Find where the given text appears and provide that cell's center as [X, Y] coordinate. 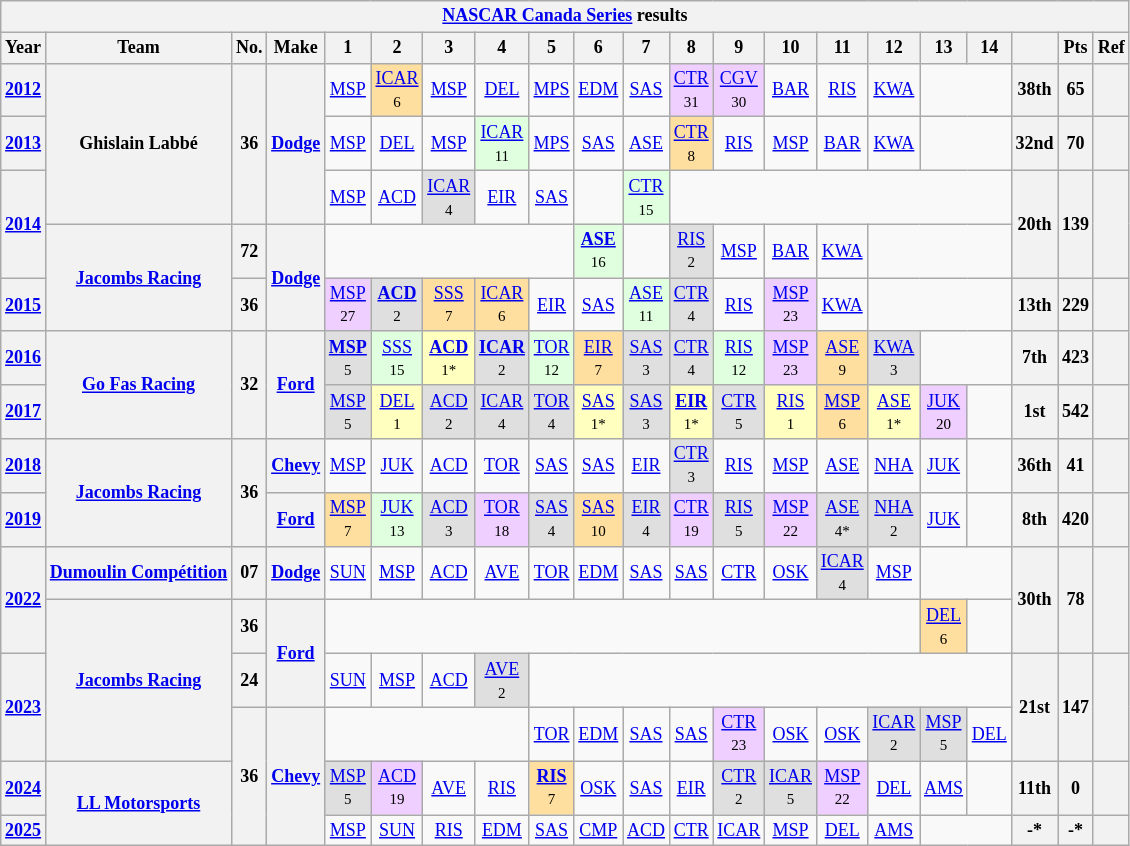
TOR12 [552, 358]
420 [1076, 519]
32 [250, 384]
70 [1076, 144]
Pts [1076, 48]
41 [1076, 466]
JUK13 [397, 519]
2023 [24, 706]
CTR5 [739, 412]
2018 [24, 466]
SSS15 [397, 358]
No. [250, 48]
ICAR11 [502, 144]
CTR19 [691, 519]
SAS1* [598, 412]
65 [1076, 90]
ACD3 [449, 519]
8th [1034, 519]
RIS7 [552, 788]
30th [1034, 600]
SSS7 [449, 305]
147 [1076, 706]
Ref [1111, 48]
TOR4 [552, 412]
EIR1* [691, 412]
7th [1034, 358]
DEL6 [944, 627]
542 [1076, 412]
2012 [24, 90]
229 [1076, 305]
2019 [24, 519]
2013 [24, 144]
KWA3 [894, 358]
9 [739, 48]
11th [1034, 788]
NHA2 [894, 519]
1 [348, 48]
Year [24, 48]
EIR4 [646, 519]
13 [944, 48]
CTR8 [691, 144]
3 [449, 48]
2025 [24, 830]
NASCAR Canada Series results [565, 16]
EIR7 [598, 358]
423 [1076, 358]
36th [1034, 466]
RIS12 [739, 358]
Team [138, 48]
2014 [24, 224]
2015 [24, 305]
13th [1034, 305]
SAS10 [598, 519]
MSP6 [842, 412]
ASE1* [894, 412]
72 [250, 251]
8 [691, 48]
LL Motorsports [138, 804]
32nd [1034, 144]
CTR23 [739, 734]
12 [894, 48]
ICAR5 [791, 788]
RIS1 [791, 412]
Dumoulin Compétition [138, 573]
21st [1034, 706]
Go Fas Racing [138, 384]
4 [502, 48]
Make [296, 48]
11 [842, 48]
TOR18 [502, 519]
CGV30 [739, 90]
24 [250, 680]
CTR31 [691, 90]
20th [1034, 224]
6 [598, 48]
DEL1 [397, 412]
2 [397, 48]
ASE11 [646, 305]
2016 [24, 358]
ACD19 [397, 788]
ASE9 [842, 358]
2024 [24, 788]
ICAR [739, 830]
0 [1076, 788]
CTR15 [646, 197]
78 [1076, 600]
2022 [24, 600]
ASE16 [598, 251]
SAS4 [552, 519]
2017 [24, 412]
CMP [598, 830]
RIS5 [739, 519]
ACD1* [449, 358]
5 [552, 48]
ASE4* [842, 519]
JUK20 [944, 412]
Ghislain Labbé [138, 144]
1st [1034, 412]
7 [646, 48]
38th [1034, 90]
07 [250, 573]
CTR3 [691, 466]
MSP27 [348, 305]
CTR2 [739, 788]
10 [791, 48]
NHA [894, 466]
14 [989, 48]
RIS2 [691, 251]
139 [1076, 224]
MSP7 [348, 519]
AVE2 [502, 680]
